Return (X, Y) of the center of cell containing provided text 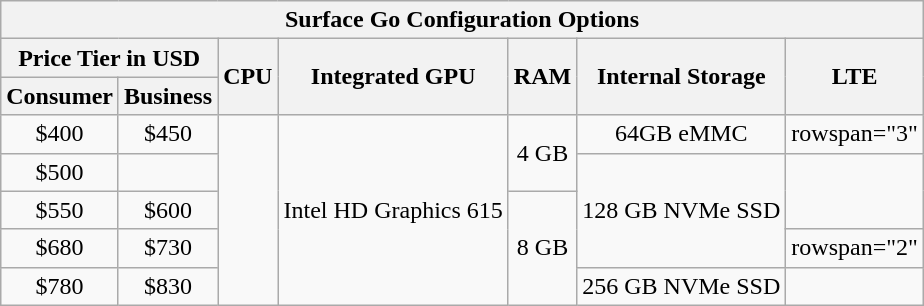
$400 (60, 134)
4 GB (542, 153)
Surface Go Configuration Options (462, 20)
$600 (168, 210)
rowspan="2" (855, 248)
LTE (855, 77)
$730 (168, 248)
$830 (168, 286)
Business (168, 96)
Integrated GPU (393, 77)
CPU (248, 77)
Price Tier in USD (110, 58)
$780 (60, 286)
rowspan="3" (855, 134)
RAM (542, 77)
256 GB NVMe SSD (682, 286)
$450 (168, 134)
64GB eMMC (682, 134)
$680 (60, 248)
8 GB (542, 248)
$500 (60, 172)
128 GB NVMe SSD (682, 210)
Consumer (60, 96)
$550 (60, 210)
Intel HD Graphics 615 (393, 210)
Internal Storage (682, 77)
